Find where the given text appears and provide that cell's center as (x, y) coordinate. 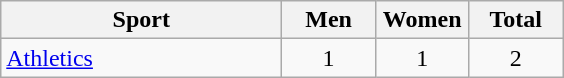
Sport (142, 20)
Women (422, 20)
Total (516, 20)
2 (516, 58)
Athletics (142, 58)
Men (329, 20)
